Return [X, Y] of the center of cell containing provided text 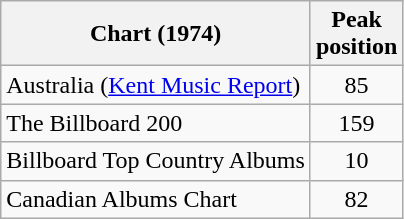
The Billboard 200 [156, 123]
82 [356, 199]
85 [356, 85]
10 [356, 161]
Billboard Top Country Albums [156, 161]
Chart (1974) [156, 34]
Peakposition [356, 34]
Australia (Kent Music Report) [156, 85]
159 [356, 123]
Canadian Albums Chart [156, 199]
